Pinpoint the cell where the given text exists, returning its (X, Y) midpoint coordinate. 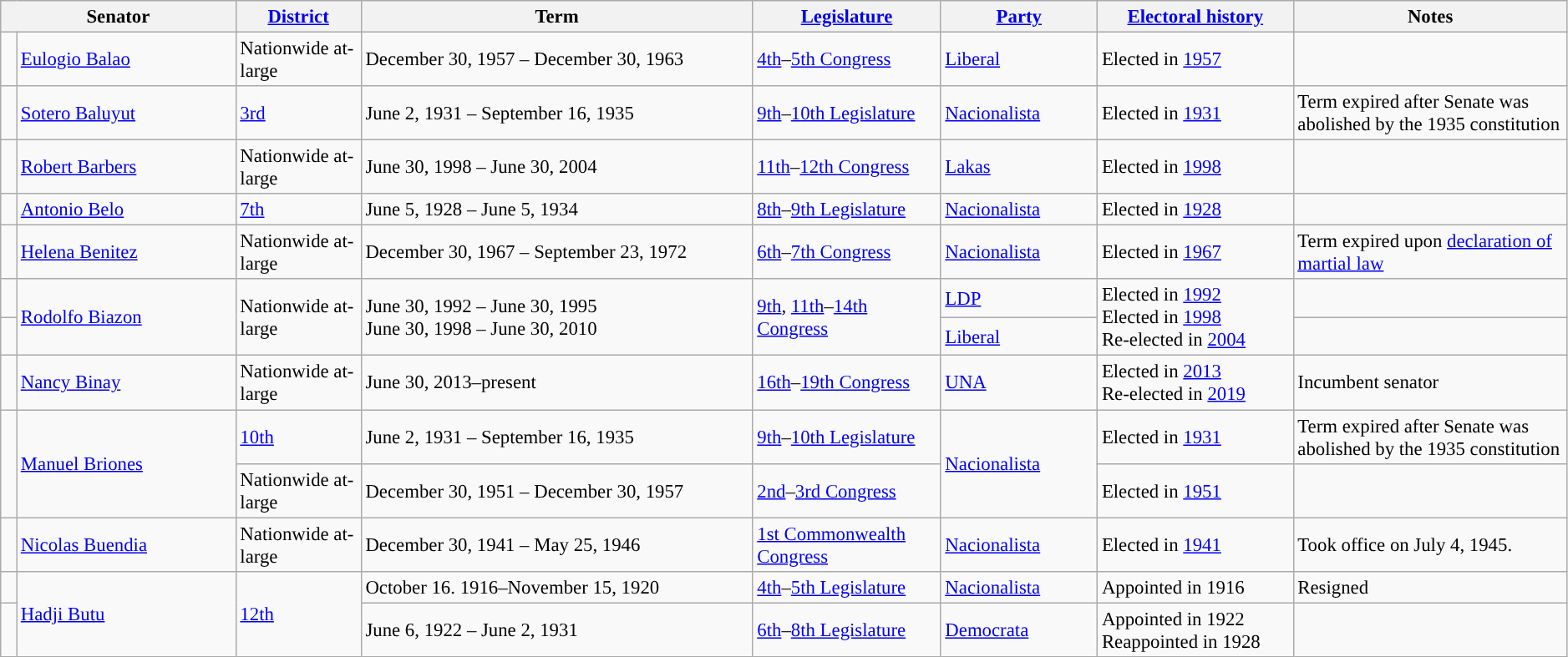
LDP (1019, 298)
6th–8th Legislature (847, 629)
December 30, 1957 – December 30, 1963 (556, 60)
Antonio Belo (127, 210)
Nancy Binay (127, 382)
December 30, 1951 – December 30, 1957 (556, 491)
Democrata (1019, 629)
Elected in 1928 (1195, 210)
Resigned (1430, 587)
10th (298, 437)
6th–7th Congress (847, 252)
Notes (1430, 17)
Took office on July 4, 1945. (1430, 544)
2nd–3rd Congress (847, 491)
9th, 11th–14th Congress (847, 317)
June 30, 1998 – June 30, 2004 (556, 167)
June 30, 2013–present (556, 382)
8th–9th Legislature (847, 210)
Appointed in 1922Reappointed in 1928 (1195, 629)
Legislature (847, 17)
Electoral history (1195, 17)
11th–12th Congress (847, 167)
Eulogio Balao (127, 60)
UNA (1019, 382)
June 6, 1922 – June 2, 1931 (556, 629)
Incumbent senator (1430, 382)
Nicolas Buendia (127, 544)
Appointed in 1916 (1195, 587)
Manuel Briones (127, 464)
Elected in 1941 (1195, 544)
Hadji Butu (127, 614)
Sotero Baluyut (127, 114)
December 30, 1967 – September 23, 1972 (556, 252)
October 16. 1916–November 15, 1920 (556, 587)
Elected in 1957 (1195, 60)
12th (298, 614)
Elected in 1951 (1195, 491)
Elected in 1967 (1195, 252)
Lakas (1019, 167)
Robert Barbers (127, 167)
16th–19th Congress (847, 382)
7th (298, 210)
Senator (119, 17)
3rd (298, 114)
Party (1019, 17)
Elected in 2013Re-elected in 2019 (1195, 382)
Elected in 1998 (1195, 167)
Term expired upon declaration of martial law (1430, 252)
December 30, 1941 – May 25, 1946 (556, 544)
1st Commonwealth Congress (847, 544)
Rodolfo Biazon (127, 317)
June 30, 1992 – June 30, 1995June 30, 1998 – June 30, 2010 (556, 317)
4th–5th Legislature (847, 587)
District (298, 17)
Elected in 1992Elected in 1998Re-elected in 2004 (1195, 317)
4th–5th Congress (847, 60)
Helena Benitez (127, 252)
Term (556, 17)
June 5, 1928 – June 5, 1934 (556, 210)
